From the cell containing the given text, extract its center point as [X, Y] coordinate. 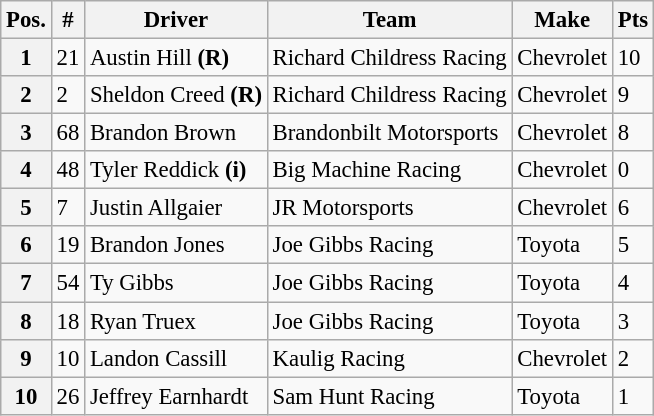
48 [68, 170]
Sam Hunt Racing [390, 396]
Team [390, 20]
Tyler Reddick (i) [176, 170]
18 [68, 321]
Big Machine Racing [390, 170]
Austin Hill (R) [176, 58]
21 [68, 58]
26 [68, 396]
Brandonbilt Motorsports [390, 133]
19 [68, 245]
Driver [176, 20]
Landon Cassill [176, 358]
Kaulig Racing [390, 358]
Pos. [26, 20]
Make [562, 20]
JR Motorsports [390, 208]
Justin Allgaier [176, 208]
# [68, 20]
Brandon Brown [176, 133]
Ryan Truex [176, 321]
Sheldon Creed (R) [176, 95]
54 [68, 283]
0 [632, 170]
Brandon Jones [176, 245]
Pts [632, 20]
68 [68, 133]
Jeffrey Earnhardt [176, 396]
Ty Gibbs [176, 283]
